Output the (x, y) coordinate of the center of the cell containing the given text.  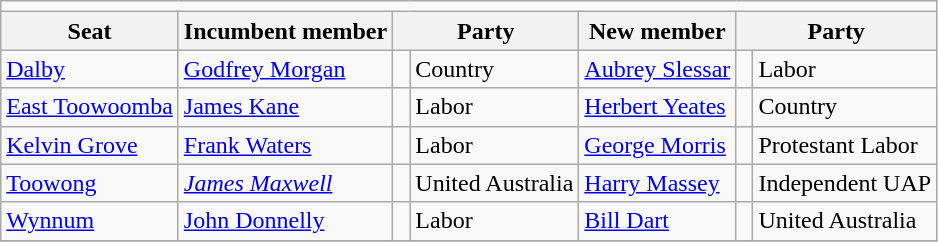
Aubrey Slessar (658, 69)
East Toowoomba (90, 107)
Incumbent member (285, 31)
Independent UAP (845, 183)
Harry Massey (658, 183)
Protestant Labor (845, 145)
John Donnelly (285, 221)
Frank Waters (285, 145)
Godfrey Morgan (285, 69)
Kelvin Grove (90, 145)
Bill Dart (658, 221)
George Morris (658, 145)
Herbert Yeates (658, 107)
Dalby (90, 69)
New member (658, 31)
Wynnum (90, 221)
James Kane (285, 107)
James Maxwell (285, 183)
Seat (90, 31)
Toowong (90, 183)
